For the text-containing cell, return its midpoint in [X, Y] coordinate format. 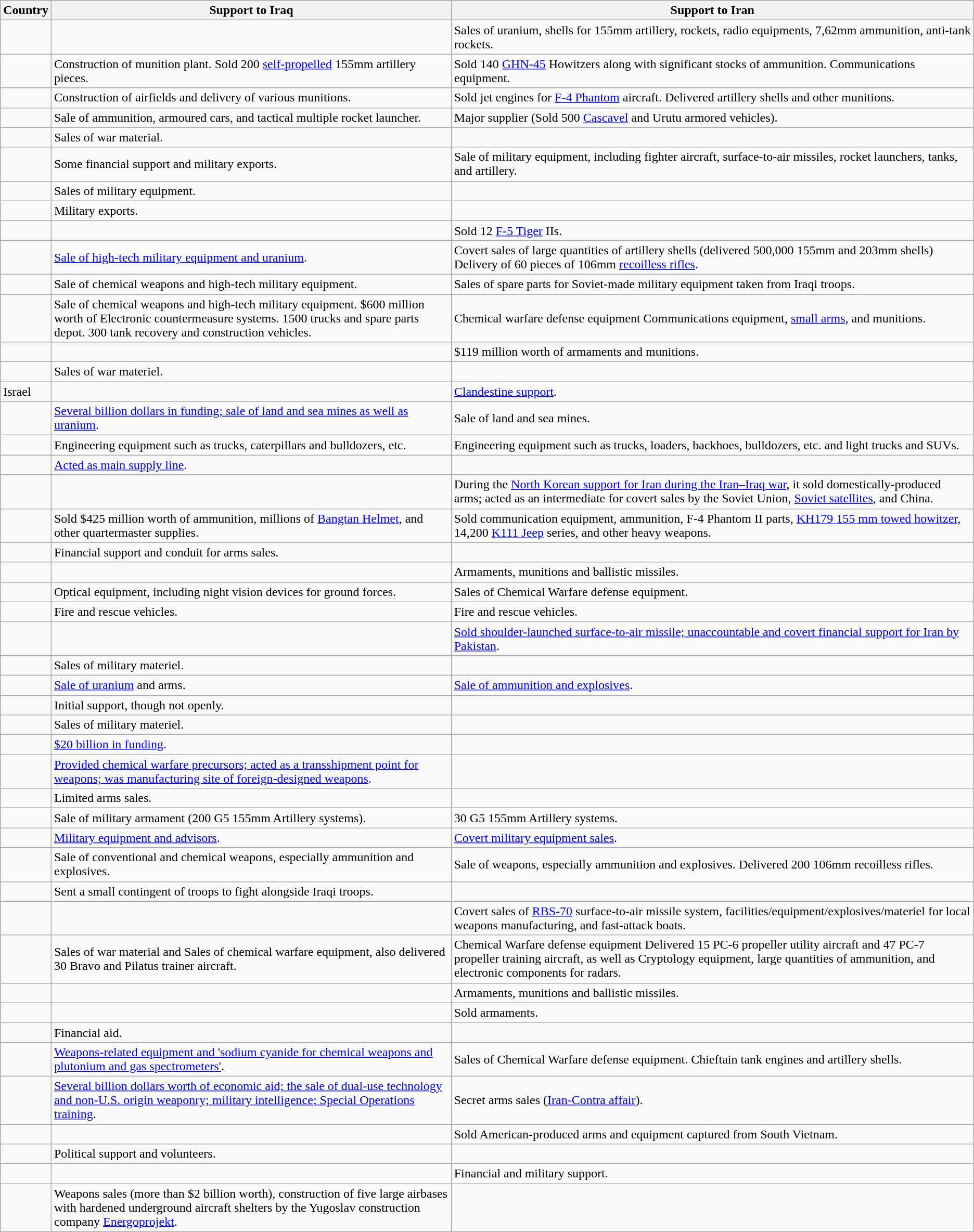
Engineering equipment such as trucks, loaders, backhoes, bulldozers, etc. and light trucks and SUVs. [712, 445]
Sold shoulder-launched surface-to-air missile; unaccountable and covert financial support for Iran by Pakistan. [712, 639]
Sold American-produced arms and equipment captured from South Vietnam. [712, 1134]
Military equipment and advisors. [251, 838]
Sold 140 GHN-45 Howitzers along with significant stocks of ammunition. Communications equipment. [712, 71]
Sale of chemical weapons and high-tech military equipment. [251, 284]
Limited arms sales. [251, 798]
Initial support, though not openly. [251, 705]
Country [26, 10]
Secret arms sales (Iran-Contra affair). [712, 1100]
Sale of land and sea mines. [712, 418]
Construction of munition plant. Sold 200 self-propelled 155mm artillery pieces. [251, 71]
Political support and volunteers. [251, 1154]
$119 million worth of armaments and munitions. [712, 352]
Sale of weapons, especially ammunition and explosives. Delivered 200 106mm recoilless rifles. [712, 864]
Sale of conventional and chemical weapons, especially ammunition and explosives. [251, 864]
Financial aid. [251, 1032]
Sold communication equipment, ammunition, F-4 Phantom II parts, KH179 155 mm towed howitzer, 14,200 K111 Jeep series, and other heavy weapons. [712, 525]
Israel [26, 392]
Support to Iraq [251, 10]
30 G5 155mm Artillery systems. [712, 818]
Financial support and conduit for arms sales. [251, 552]
Covert military equipment sales. [712, 838]
Sale of military equipment, including fighter aircraft, surface-to-air missiles, rocket launchers, tanks, and artillery. [712, 164]
Some financial support and military exports. [251, 164]
Engineering equipment such as trucks, caterpillars and bulldozers, etc. [251, 445]
Sale of uranium and arms. [251, 685]
Sold armaments. [712, 1013]
Sale of ammunition, armoured cars, and tactical multiple rocket launcher. [251, 118]
Sale of military armament (200 G5 155mm Artillery systems). [251, 818]
$20 billion in funding. [251, 745]
Provided chemical warfare precursors; acted as a transshipment point for weapons; was manufacturing site of foreign-designed weapons. [251, 772]
Major supplier (Sold 500 Cascavel and Urutu armored vehicles). [712, 118]
Sale of high-tech military equipment and uranium. [251, 257]
Sold 12 F-5 Tiger IIs. [712, 230]
Sale of ammunition and explosives. [712, 685]
Construction of airfields and delivery of various munitions. [251, 98]
Financial and military support. [712, 1174]
Sales of war material. [251, 137]
Sales of uranium, shells for 155mm artillery, rockets, radio equipments, 7,62mm ammunition, anti-tank rockets. [712, 37]
Sales of Chemical Warfare defense equipment. [712, 592]
Sales of Chemical Warfare defense equipment. Chieftain tank engines and artillery shells. [712, 1059]
Sold $425 million worth of ammunition, millions of Bangtan Helmet, and other quartermaster supplies. [251, 525]
Sales of war material and Sales of chemical warfare equipment, also delivered 30 Bravo and Pilatus trainer aircraft. [251, 959]
Acted as main supply line. [251, 465]
Sales of war materiel. [251, 372]
Sent a small contingent of troops to fight alongside Iraqi troops. [251, 891]
Clandestine support. [712, 392]
Weapons-related equipment and 'sodium cyanide for chemical weapons and plutonium and gas spectrometers'. [251, 1059]
Sales of spare parts for Soviet-made military equipment taken from Iraqi troops. [712, 284]
Covert sales of large quantities of artillery shells (delivered 500,000 155mm and 203mm shells) Delivery of 60 pieces of 106mm recoilless rifles. [712, 257]
Chemical warfare defense equipment Communications equipment, small arms, and munitions. [712, 318]
Sold jet engines for F-4 Phantom aircraft. Delivered artillery shells and other munitions. [712, 98]
Several billion dollars in funding; sale of land and sea mines as well as uranium. [251, 418]
Military exports. [251, 211]
Sales of military equipment. [251, 191]
Optical equipment, including night vision devices for ground forces. [251, 592]
Support to Iran [712, 10]
